From the cell containing the given text, extract its center point as [x, y] coordinate. 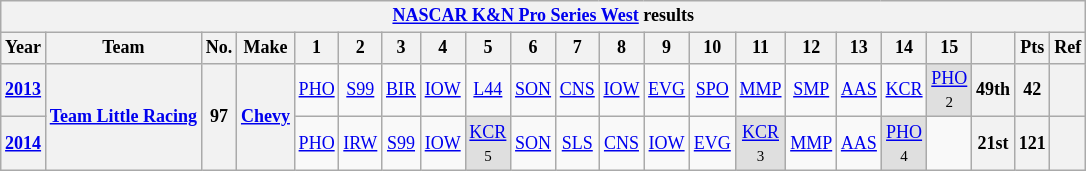
42 [1032, 90]
PHO4 [904, 144]
L44 [488, 90]
10 [712, 48]
2 [360, 48]
49th [994, 90]
IRW [360, 144]
2014 [24, 144]
21st [994, 144]
Ref [1068, 48]
8 [622, 48]
No. [218, 48]
Year [24, 48]
1 [316, 48]
12 [812, 48]
11 [760, 48]
3 [402, 48]
NASCAR K&N Pro Series West results [544, 16]
KCR3 [760, 144]
4 [442, 48]
KCR5 [488, 144]
97 [218, 116]
6 [534, 48]
BIR [402, 90]
Team Little Racing [123, 116]
SLS [577, 144]
SMP [812, 90]
5 [488, 48]
SPO [712, 90]
KCR [904, 90]
PHO2 [950, 90]
Pts [1032, 48]
13 [860, 48]
14 [904, 48]
Make [266, 48]
121 [1032, 144]
9 [667, 48]
15 [950, 48]
2013 [24, 90]
Team [123, 48]
7 [577, 48]
Chevy [266, 116]
